Identify which cell holds the provided text, then report its (x, y) central coordinate. 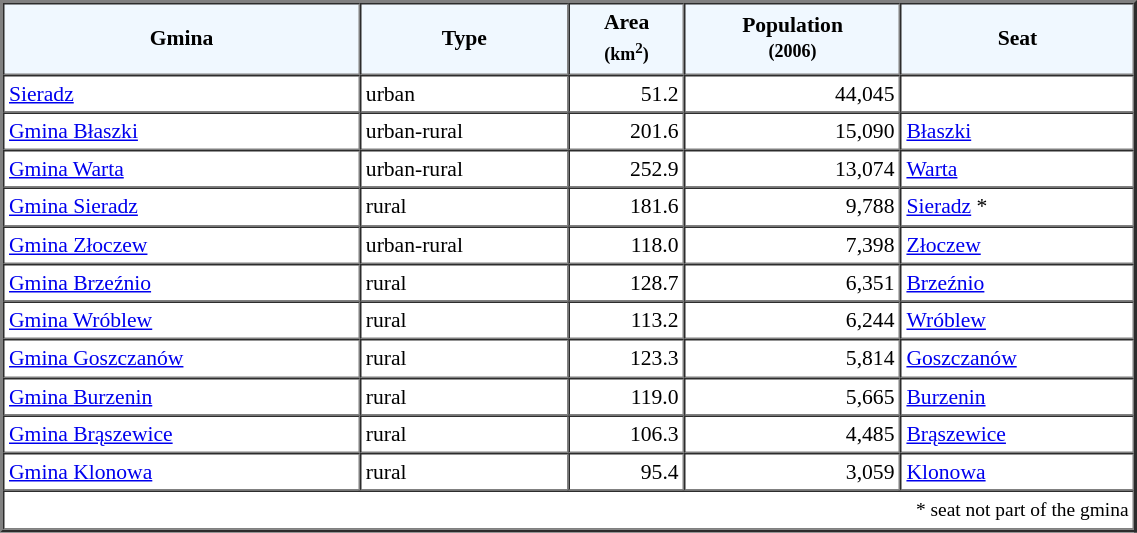
Gmina Sieradz (182, 207)
Sieradz (182, 93)
Gmina Burzenin (182, 396)
Gmina Brąszewice (182, 434)
Type (464, 38)
118.0 (627, 245)
119.0 (627, 396)
Błaszki (1017, 131)
123.3 (627, 359)
Population(2006) (793, 38)
6,244 (793, 321)
13,074 (793, 169)
Klonowa (1017, 472)
* seat not part of the gmina (569, 510)
44,045 (793, 93)
Area(km2) (627, 38)
9,788 (793, 207)
4,485 (793, 434)
106.3 (627, 434)
15,090 (793, 131)
6,351 (793, 283)
181.6 (627, 207)
Warta (1017, 169)
Brzeźnio (1017, 283)
95.4 (627, 472)
Gmina Błaszki (182, 131)
Gmina Klonowa (182, 472)
Gmina Warta (182, 169)
113.2 (627, 321)
Wróblew (1017, 321)
urban (464, 93)
51.2 (627, 93)
5,814 (793, 359)
Gmina Brzeźnio (182, 283)
5,665 (793, 396)
201.6 (627, 131)
Sieradz * (1017, 207)
Brąszewice (1017, 434)
Gmina Goszczanów (182, 359)
Złoczew (1017, 245)
252.9 (627, 169)
Seat (1017, 38)
Burzenin (1017, 396)
Gmina (182, 38)
128.7 (627, 283)
Goszczanów (1017, 359)
Gmina Wróblew (182, 321)
3,059 (793, 472)
Gmina Złoczew (182, 245)
7,398 (793, 245)
